Determine the (X, Y) coordinate at the center of the cell enclosing the given text.  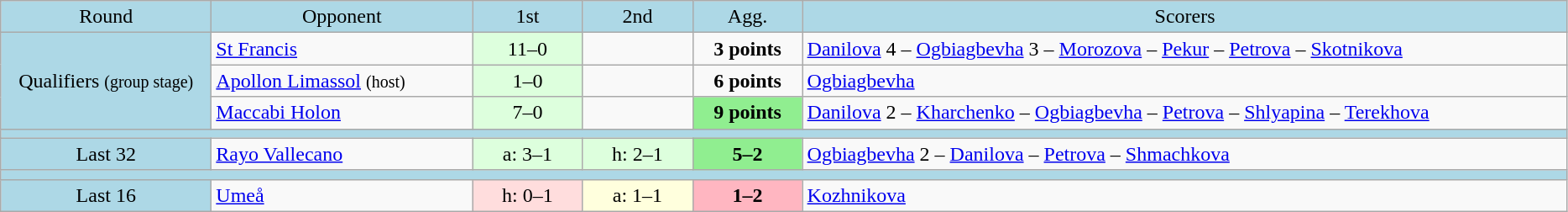
Scorers (1185, 17)
1–0 (527, 81)
7–0 (527, 113)
1st (527, 17)
Agg. (747, 17)
Ogbiagbevha (1185, 81)
St Francis (342, 49)
3 points (747, 49)
Qualifiers (group stage) (106, 81)
Last 16 (106, 195)
h: 0–1 (527, 195)
11–0 (527, 49)
Danilova 2 – Kharchenko – Ogbiagbevha – Petrova – Shlyapina – Terekhova (1185, 113)
Apollon Limassol (host) (342, 81)
6 points (747, 81)
Maccabi Holon (342, 113)
Ogbiagbevha 2 – Danilova – Petrova – Shmachkova (1185, 154)
h: 2–1 (638, 154)
Round (106, 17)
9 points (747, 113)
2nd (638, 17)
a: 1–1 (638, 195)
Opponent (342, 17)
Last 32 (106, 154)
Kozhnikova (1185, 195)
5–2 (747, 154)
a: 3–1 (527, 154)
Umeå (342, 195)
Danilova 4 – Ogbiagbevha 3 – Morozova – Pekur – Petrova – Skotnikova (1185, 49)
1–2 (747, 195)
Rayo Vallecano (342, 154)
